Return the [X, Y] coordinate for the center point of the cell that contains the specified text.  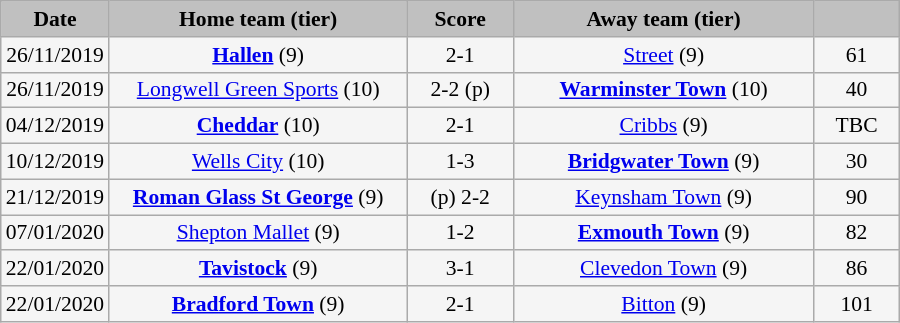
Street (9) [664, 55]
TBC [856, 126]
82 [856, 233]
Longwell Green Sports (10) [258, 90]
Roman Glass St George (9) [258, 197]
(p) 2-2 [460, 197]
Away team (tier) [664, 19]
Cheddar (10) [258, 126]
Bitton (9) [664, 304]
Home team (tier) [258, 19]
Cribbs (9) [664, 126]
86 [856, 269]
Tavistock (9) [258, 269]
Keynsham Town (9) [664, 197]
Date [55, 19]
Hallen (9) [258, 55]
61 [856, 55]
04/12/2019 [55, 126]
30 [856, 162]
Bradford Town (9) [258, 304]
Exmouth Town (9) [664, 233]
101 [856, 304]
40 [856, 90]
Clevedon Town (9) [664, 269]
10/12/2019 [55, 162]
Shepton Mallet (9) [258, 233]
Warminster Town (10) [664, 90]
Score [460, 19]
1-2 [460, 233]
1-3 [460, 162]
07/01/2020 [55, 233]
Bridgwater Town (9) [664, 162]
21/12/2019 [55, 197]
90 [856, 197]
3-1 [460, 269]
Wells City (10) [258, 162]
2-2 (p) [460, 90]
